Provide the [X, Y] coordinate of the cell's center where the given text is located.  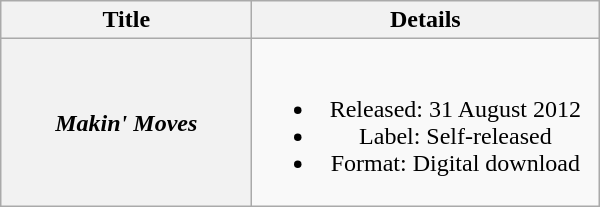
Released: 31 August 2012Label: Self-releasedFormat: Digital download [426, 122]
Makin' Moves [126, 122]
Details [426, 20]
Title [126, 20]
